For the text-containing cell, return its midpoint in (x, y) coordinate format. 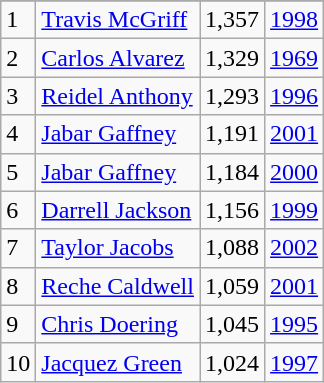
2002 (294, 248)
Reidel Anthony (118, 96)
Reche Caldwell (118, 286)
1,045 (232, 324)
Travis McGriff (118, 20)
8 (18, 286)
1,293 (232, 96)
7 (18, 248)
1,357 (232, 20)
1,059 (232, 286)
1,329 (232, 58)
Darrell Jackson (118, 210)
2 (18, 58)
1,156 (232, 210)
1998 (294, 20)
2000 (294, 172)
4 (18, 134)
6 (18, 210)
1,191 (232, 134)
1995 (294, 324)
1999 (294, 210)
Jacquez Green (118, 362)
Taylor Jacobs (118, 248)
1,024 (232, 362)
Chris Doering (118, 324)
1996 (294, 96)
1 (18, 20)
1,184 (232, 172)
5 (18, 172)
Carlos Alvarez (118, 58)
1997 (294, 362)
10 (18, 362)
3 (18, 96)
1,088 (232, 248)
9 (18, 324)
1969 (294, 58)
